Capture the cell that displays the provided text and extract its (x, y) central coordinate. 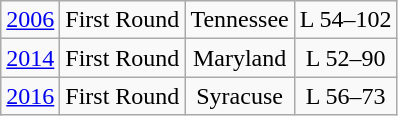
2014 (30, 58)
2016 (30, 96)
L 56–73 (346, 96)
Maryland (240, 58)
L 54–102 (346, 20)
2006 (30, 20)
Syracuse (240, 96)
L 52–90 (346, 58)
Tennessee (240, 20)
